Pinpoint the cell where the given text exists, returning its (x, y) midpoint coordinate. 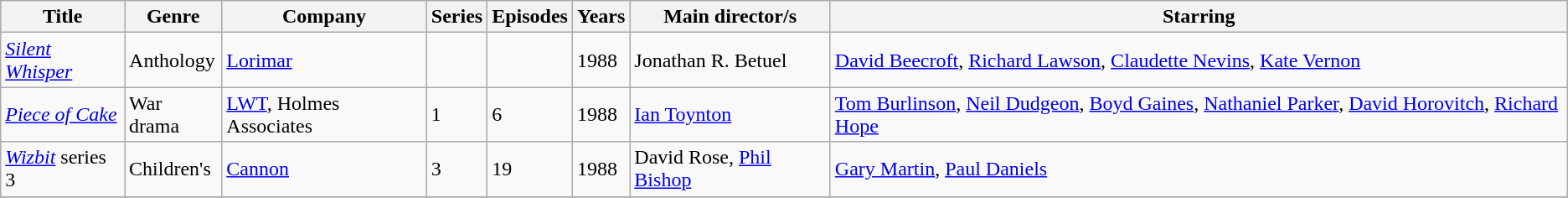
6 (530, 114)
Years (601, 17)
David Rose, Phil Bishop (730, 169)
Ian Toynton (730, 114)
Gary Martin, Paul Daniels (1199, 169)
Silent Whisper (63, 60)
Tom Burlinson, Neil Dudgeon, Boyd Gaines, Nathaniel Parker, David Horovitch, Richard Hope (1199, 114)
Series (456, 17)
Jonathan R. Betuel (730, 60)
Lorimar (324, 60)
Starring (1199, 17)
19 (530, 169)
Genre (173, 17)
Anthology (173, 60)
Main director/s (730, 17)
3 (456, 169)
David Beecroft, Richard Lawson, Claudette Nevins, Kate Vernon (1199, 60)
War drama (173, 114)
Wizbit series 3 (63, 169)
Company (324, 17)
Cannon (324, 169)
Title (63, 17)
Piece of Cake (63, 114)
1 (456, 114)
Episodes (530, 17)
Children's (173, 169)
LWT, Holmes Associates (324, 114)
